Return (x, y) of the center of cell containing provided text 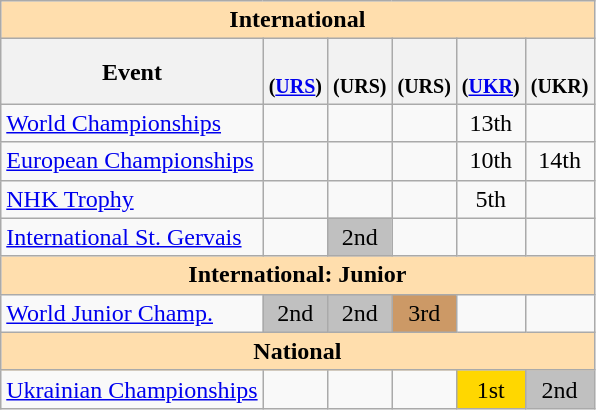
10th (490, 161)
5th (490, 199)
European Championships (132, 161)
World Junior Champ. (132, 313)
14th (560, 161)
1st (490, 389)
13th (490, 123)
World Championships (132, 123)
NHK Trophy (132, 199)
International: Junior (298, 275)
3rd (424, 313)
International (298, 20)
International St. Gervais (132, 237)
Event (132, 72)
National (298, 351)
Ukrainian Championships (132, 389)
